Extract the (x, y) coordinate from the center of the cell holding the provided text.  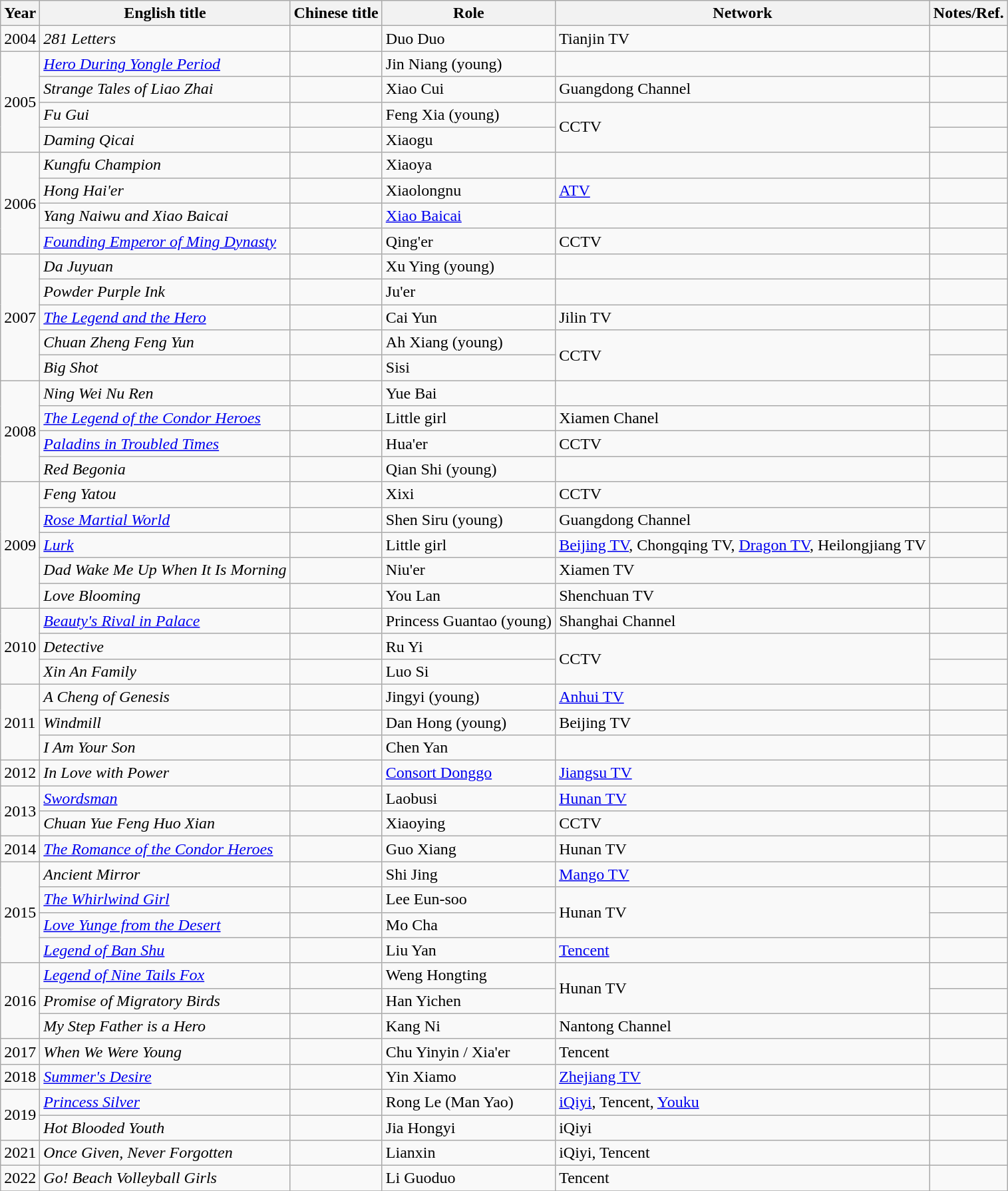
Dan Hong (young) (468, 722)
2013 (20, 811)
Xiaogu (468, 140)
Xin An Family (165, 671)
Feng Yatou (165, 494)
Liu Yan (468, 950)
Jia Hongyi (468, 1128)
Mo Cha (468, 925)
2016 (20, 1001)
Xu Ying (young) (468, 266)
Promise of Migratory Birds (165, 1001)
Sisi (468, 368)
You Lan (468, 595)
Beauty's Rival in Palace (165, 621)
Xiamen TV (743, 570)
Beijing TV (743, 722)
Love Blooming (165, 595)
2009 (20, 545)
Paladins in Troubled Times (165, 444)
Chu Yinyin / Xia'er (468, 1051)
Ru Yi (468, 646)
Shanghai Channel (743, 621)
2012 (20, 773)
Han Yichen (468, 1001)
Notes/Ref. (969, 13)
Xiao Baicai (468, 216)
Hua'er (468, 444)
Consort Donggo (468, 773)
A Cheng of Genesis (165, 697)
Hero During Yongle Period (165, 64)
Tianjin TV (743, 39)
Daming Qicai (165, 140)
2011 (20, 722)
Detective (165, 646)
Go! Beach Volleyball Girls (165, 1178)
Anhui TV (743, 697)
2014 (20, 849)
2021 (20, 1153)
Zhejiang TV (743, 1077)
2017 (20, 1051)
Chuan Zheng Feng Yun (165, 343)
Weng Hongting (468, 975)
iQiyi, Tencent (743, 1153)
ATV (743, 190)
2006 (20, 203)
Shi Jing (468, 874)
Rose Martial World (165, 520)
The Romance of the Condor Heroes (165, 849)
The Whirlwind Girl (165, 900)
Hong Hai'er (165, 190)
Powder Purple Ink (165, 291)
Jiangsu TV (743, 773)
2004 (20, 39)
Luo Si (468, 671)
Mango TV (743, 874)
iQiyi (743, 1128)
Role (468, 13)
Nantong Channel (743, 1026)
Windmill (165, 722)
Yin Xiamo (468, 1077)
Xiaoying (468, 824)
The Legend and the Hero (165, 317)
Xixi (468, 494)
Legend of Nine Tails Fox (165, 975)
Red Begonia (165, 469)
Yang Naiwu and Xiao Baicai (165, 216)
Big Shot (165, 368)
Year (20, 13)
Jilin TV (743, 317)
English title (165, 13)
Shen Siru (young) (468, 520)
Shenchuan TV (743, 595)
Qing'er (468, 241)
Once Given, Never Forgotten (165, 1153)
Strange Tales of Liao Zhai (165, 89)
The Legend of the Condor Heroes (165, 419)
Jingyi (young) (468, 697)
Ah Xiang (young) (468, 343)
iQiyi, Tencent, Youku (743, 1102)
Rong Le (Man Yao) (468, 1102)
Xiaolongnu (468, 190)
Xiamen Chanel (743, 419)
2022 (20, 1178)
Kang Ni (468, 1026)
Dad Wake Me Up When It Is Morning (165, 570)
Duo Duo (468, 39)
Princess Silver (165, 1102)
Love Yunge from the Desert (165, 925)
Ancient Mirror (165, 874)
Ju'er (468, 291)
Lurk (165, 545)
Network (743, 13)
Da Juyuan (165, 266)
Chinese title (336, 13)
Princess Guantao (young) (468, 621)
2019 (20, 1114)
2005 (20, 102)
Legend of Ban Shu (165, 950)
Chen Yan (468, 748)
Li Guoduo (468, 1178)
Founding Emperor of Ming Dynasty (165, 241)
2008 (20, 431)
Feng Xia (young) (468, 114)
Beijing TV, Chongqing TV, Dragon TV, Heilongjiang TV (743, 545)
Qian Shi (young) (468, 469)
My Step Father is a Hero (165, 1026)
Xiao Cui (468, 89)
Swordsman (165, 798)
Ning Wei Nu Ren (165, 393)
Cai Yun (468, 317)
Chuan Yue Feng Huo Xian (165, 824)
Yue Bai (468, 393)
Hot Blooded Youth (165, 1128)
Jin Niang (young) (468, 64)
2018 (20, 1077)
Kungfu Champion (165, 165)
Xiaoya (468, 165)
Lianxin (468, 1153)
2015 (20, 912)
Summer's Desire (165, 1077)
Fu Gui (165, 114)
In Love with Power (165, 773)
Lee Eun-soo (468, 900)
I Am Your Son (165, 748)
2010 (20, 646)
2007 (20, 317)
281 Letters (165, 39)
Laobusi (468, 798)
When We Were Young (165, 1051)
Guo Xiang (468, 849)
Niu'er (468, 570)
